Extract the [x, y] coordinate from the center of the cell holding the provided text.  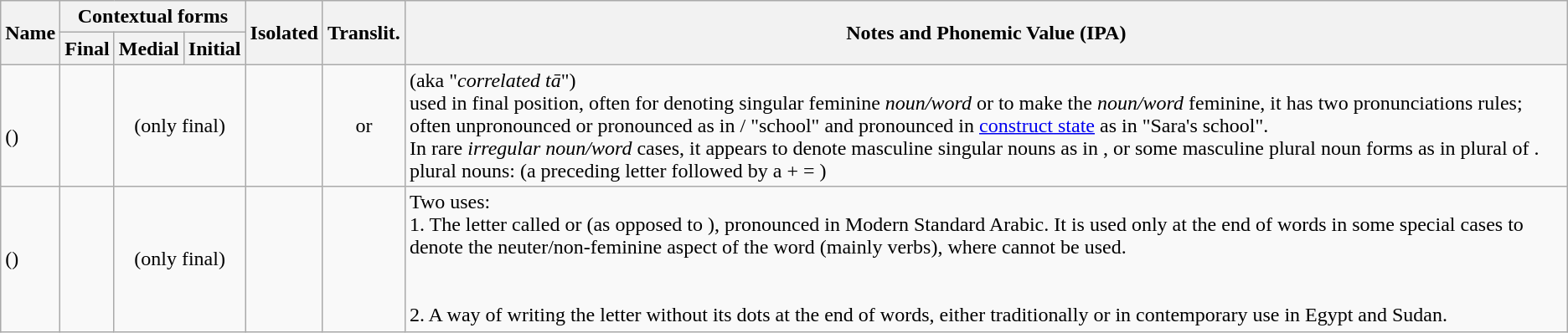
Medial [149, 49]
Isolated [284, 33]
Translit. [364, 33]
Name [30, 33]
or [364, 126]
Initial [214, 49]
Notes and Phonemic Value (IPA) [986, 33]
Contextual forms [152, 17]
Final [87, 49]
